Return the (X, Y) coordinate for the center point of the cell that contains the specified text.  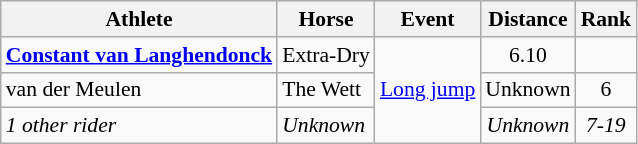
Athlete (139, 19)
Extra-Dry (326, 55)
Horse (326, 19)
Rank (606, 19)
Distance (528, 19)
The Wett (326, 90)
7-19 (606, 126)
Event (428, 19)
Constant van Langhendonck (139, 55)
1 other rider (139, 126)
van der Meulen (139, 90)
Long jump (428, 90)
6 (606, 90)
6.10 (528, 55)
